Scan for the cell matching the given text and deliver its [x, y] coordinate at center. 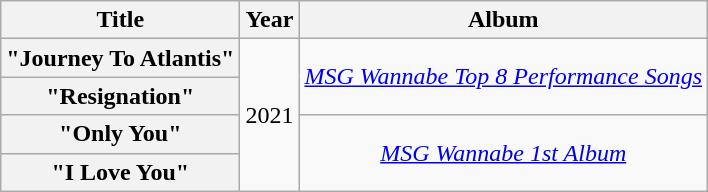
MSG Wannabe 1st Album [504, 153]
Year [270, 20]
"Only You" [120, 134]
"Resignation" [120, 96]
Album [504, 20]
"Journey To Atlantis" [120, 58]
"I Love You" [120, 172]
MSG Wannabe Top 8 Performance Songs [504, 77]
Title [120, 20]
2021 [270, 115]
